For the text-containing cell, return its midpoint in (x, y) coordinate format. 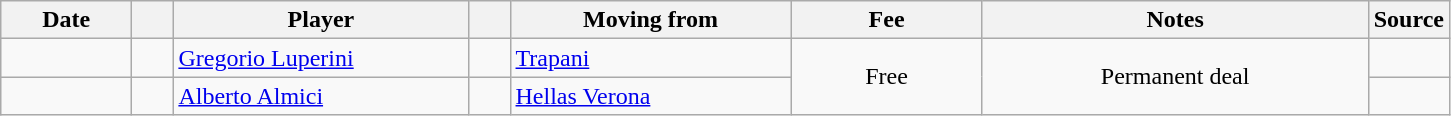
Date (66, 20)
Free (886, 77)
Hellas Verona (650, 96)
Notes (1175, 20)
Source (1408, 20)
Fee (886, 20)
Alberto Almici (321, 96)
Gregorio Luperini (321, 58)
Trapani (650, 58)
Permanent deal (1175, 77)
Player (321, 20)
Moving from (650, 20)
